Find where the given text appears and provide that cell's center as (x, y) coordinate. 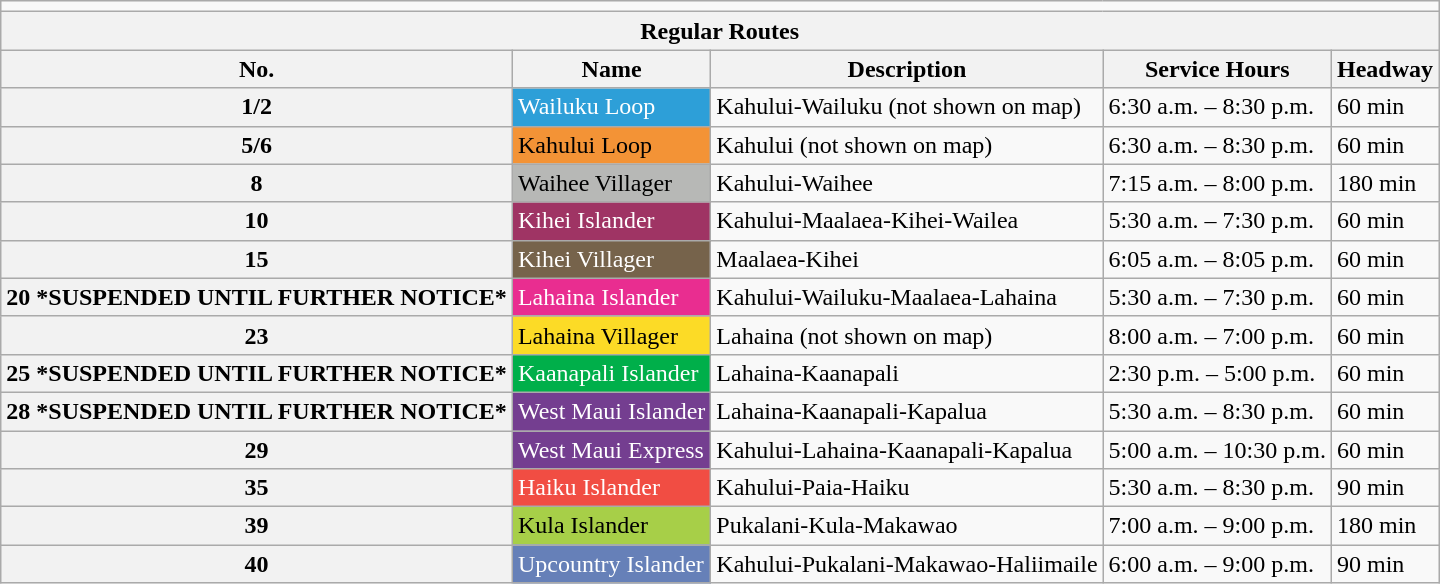
2:30 p.m. – 5:00 p.m. (1217, 373)
Upcountry Islander (611, 564)
Description (907, 69)
Kula Islander (611, 526)
Kahului-Lahaina-Kaanapali-Kapalua (907, 449)
West Maui Express (611, 449)
Kahului-Pukalani-Makawao-Haliimaile (907, 564)
Kaanapali Islander (611, 373)
Headway (1384, 69)
Kihei Islander (611, 221)
5:00 a.m. – 10:30 p.m. (1217, 449)
40 (257, 564)
Kahului-Wailuku-Maalaea-Lahaina (907, 297)
Wailuku Loop (611, 107)
10 (257, 221)
Kahului-Maalaea-Kihei-Wailea (907, 221)
39 (257, 526)
Pukalani-Kula-Makawao (907, 526)
Name (611, 69)
25 *SUSPENDED UNTIL FURTHER NOTICE* (257, 373)
Kahului Loop (611, 145)
Maalaea-Kihei (907, 259)
6:00 a.m. – 9:00 p.m. (1217, 564)
8:00 a.m. – 7:00 p.m. (1217, 335)
Kahului-Wailuku (not shown on map) (907, 107)
Kahului-Waihee (907, 183)
15 (257, 259)
Service Hours (1217, 69)
28 *SUSPENDED UNTIL FURTHER NOTICE* (257, 411)
Lahaina-Kaanapali-Kapalua (907, 411)
7:15 a.m. – 8:00 p.m. (1217, 183)
Regular Routes (720, 31)
23 (257, 335)
29 (257, 449)
35 (257, 488)
5/6 (257, 145)
Lahaina-Kaanapali (907, 373)
Kihei Villager (611, 259)
No. (257, 69)
7:00 a.m. – 9:00 p.m. (1217, 526)
20 *SUSPENDED UNTIL FURTHER NOTICE* (257, 297)
Lahaina (not shown on map) (907, 335)
6:05 a.m. – 8:05 p.m. (1217, 259)
Lahaina Villager (611, 335)
8 (257, 183)
Lahaina Islander (611, 297)
West Maui Islander (611, 411)
Kahului-Paia-Haiku (907, 488)
Haiku Islander (611, 488)
1/2 (257, 107)
Waihee Villager (611, 183)
Kahului (not shown on map) (907, 145)
